Pinpoint the cell where the given text exists, returning its [X, Y] midpoint coordinate. 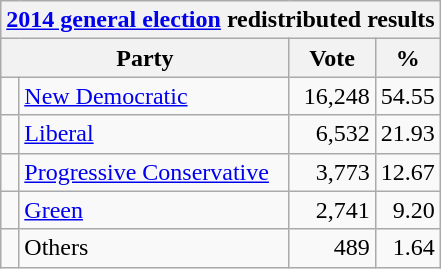
New Democratic [154, 96]
% [408, 58]
2014 general election redistributed results [220, 20]
Progressive Conservative [154, 172]
12.67 [408, 172]
489 [332, 248]
21.93 [408, 134]
6,532 [332, 134]
Others [154, 248]
16,248 [332, 96]
1.64 [408, 248]
Green [154, 210]
2,741 [332, 210]
Vote [332, 58]
9.20 [408, 210]
3,773 [332, 172]
Party [145, 58]
54.55 [408, 96]
Liberal [154, 134]
